From the cell containing the given text, extract its center point as (X, Y) coordinate. 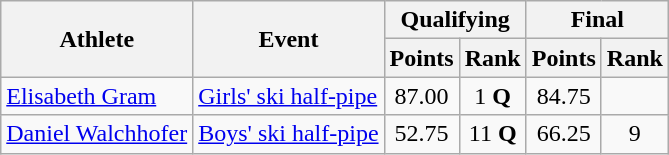
52.75 (422, 134)
Girls' ski half-pipe (288, 96)
Elisabeth Gram (97, 96)
11 Q (492, 134)
Boys' ski half-pipe (288, 134)
9 (634, 134)
87.00 (422, 96)
Final (597, 20)
Daniel Walchhofer (97, 134)
Athlete (97, 39)
84.75 (564, 96)
1 Q (492, 96)
Qualifying (455, 20)
Event (288, 39)
66.25 (564, 134)
